Determine the (X, Y) coordinate at the center of the cell enclosing the given text.  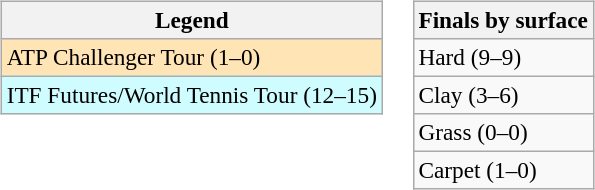
Grass (0–0) (503, 133)
Finals by surface (503, 20)
Legend (192, 20)
Carpet (1–0) (503, 171)
Hard (9–9) (503, 57)
ITF Futures/World Tennis Tour (12–15) (192, 95)
Clay (3–6) (503, 95)
ATP Challenger Tour (1–0) (192, 57)
